Return (x, y) of the center of cell containing provided text 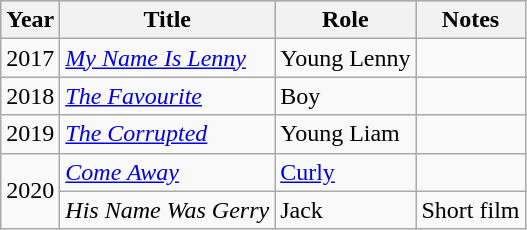
Short film (470, 210)
Young Liam (346, 134)
2020 (30, 191)
Come Away (168, 172)
The Favourite (168, 96)
Jack (346, 210)
2019 (30, 134)
Curly (346, 172)
Boy (346, 96)
Young Lenny (346, 58)
Notes (470, 20)
Role (346, 20)
2017 (30, 58)
His Name Was Gerry (168, 210)
Year (30, 20)
Title (168, 20)
The Corrupted (168, 134)
My Name Is Lenny (168, 58)
2018 (30, 96)
